For the text-containing cell, return its midpoint in [x, y] coordinate format. 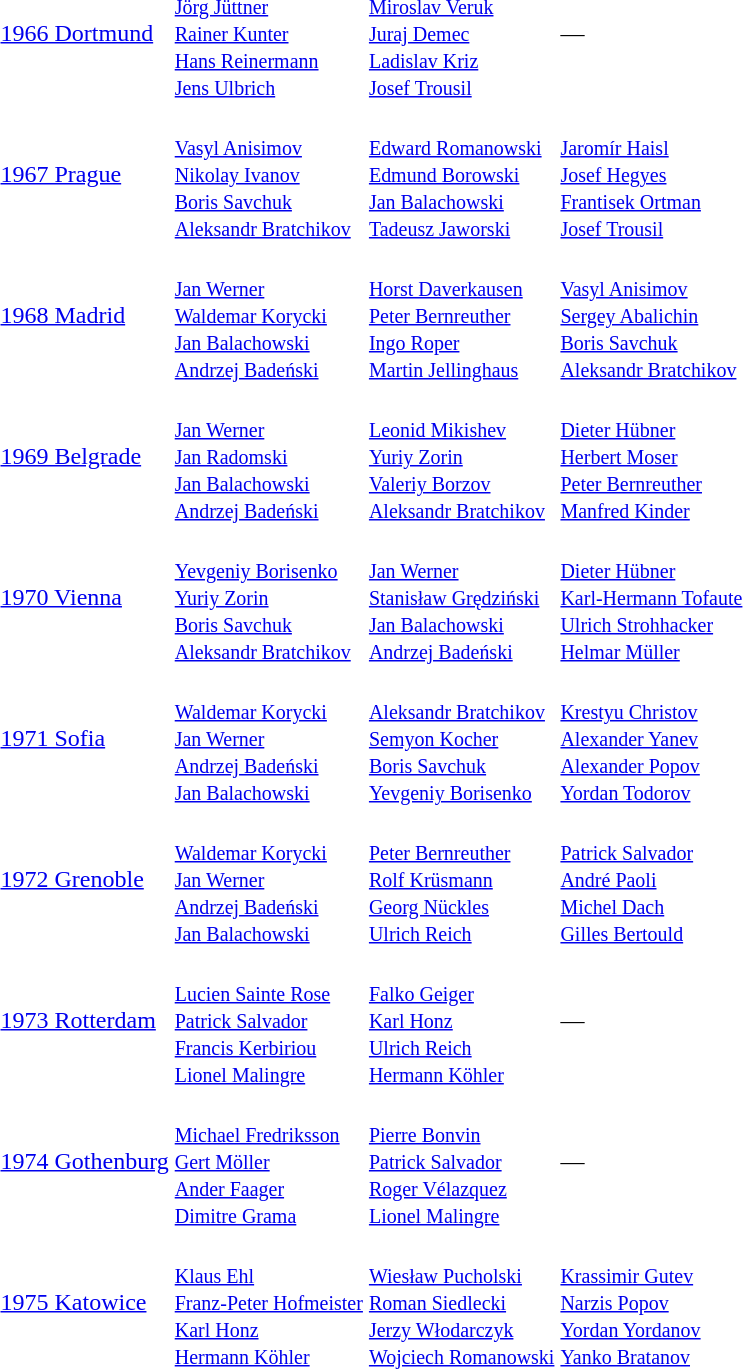
Vasyl AnisimovNikolay IvanovBoris SavchukAleksandr Bratchikov [268, 174]
Yevgeniy BorisenkoYuriy ZorinBoris SavchukAleksandr Bratchikov [268, 597]
Leonid MikishevYuriy ZorinValeriy BorzovAleksandr Bratchikov [462, 456]
Jan WernerJan RadomskiJan BalachowskiAndrzej Badeński [268, 456]
Pierre BonvinPatrick SalvadorRoger VélazquezLionel Malingre [462, 1161]
Edward RomanowskiEdmund BorowskiJan BalachowskiTadeusz Jaworski [462, 174]
Falko GeigerKarl HonzUlrich ReichHermann Köhler [462, 1020]
Peter BernreutherRolf KrüsmannGeorg NücklesUlrich Reich [462, 879]
Horst DaverkausenPeter BernreutherIngo RoperMartin Jellinghaus [462, 315]
Aleksandr BratchikovSemyon KocherBoris SavchukYevgeniy Borisenko [462, 738]
Jan WernerWaldemar KoryckiJan BalachowskiAndrzej Badeński [268, 315]
Michael FredrikssonGert MöllerAnder FaagerDimitre Grama [268, 1161]
Lucien Sainte RosePatrick SalvadorFrancis KerbiriouLionel Malingre [268, 1020]
Jan WernerStanisław GrędzińskiJan BalachowskiAndrzej Badeński [462, 597]
